Return (X, Y) of the center of cell containing provided text 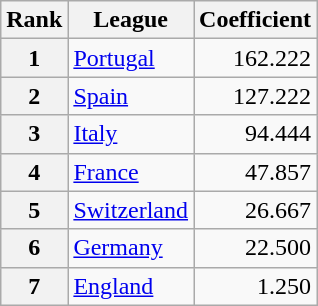
5 (34, 210)
France (131, 172)
3 (34, 134)
1 (34, 58)
Portugal (131, 58)
Germany (131, 248)
1.250 (256, 286)
26.667 (256, 210)
Italy (131, 134)
2 (34, 96)
League (131, 20)
127.222 (256, 96)
England (131, 286)
94.444 (256, 134)
6 (34, 248)
7 (34, 286)
47.857 (256, 172)
Rank (34, 20)
Spain (131, 96)
162.222 (256, 58)
Coefficient (256, 20)
Switzerland (131, 210)
22.500 (256, 248)
4 (34, 172)
